Return the [x, y] coordinate for the center point of the cell that contains the specified text.  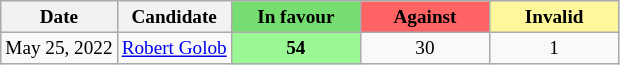
1 [554, 48]
30 [424, 48]
In favour [296, 17]
Robert Golob [174, 48]
54 [296, 48]
Invalid [554, 17]
Candidate [174, 17]
May 25, 2022 [59, 48]
Against [424, 17]
Date [59, 17]
